Find where the given text appears and provide that cell's center as (X, Y) coordinate. 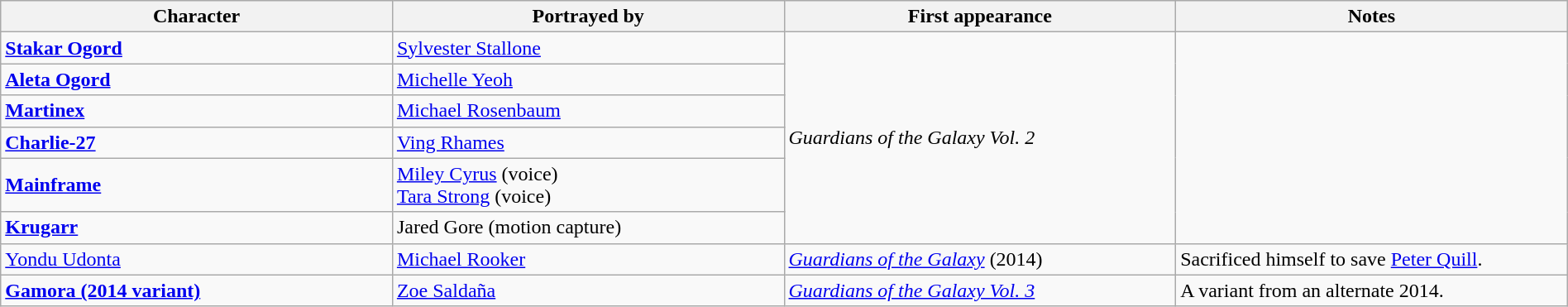
Gamora (2014 variant) (197, 290)
Guardians of the Galaxy Vol. 3 (980, 290)
Sacrificed himself to save Peter Quill. (1372, 259)
Krugarr (197, 228)
Charlie-27 (197, 142)
Notes (1372, 17)
Zoe Saldaña (588, 290)
Guardians of the Galaxy (2014) (980, 259)
Michael Rooker (588, 259)
Martinex (197, 111)
Guardians of the Galaxy Vol. 2 (980, 137)
Miley Cyrus (voice)Tara Strong (voice) (588, 185)
Sylvester Stallone (588, 48)
Portrayed by (588, 17)
Stakar Ogord (197, 48)
Character (197, 17)
Michael Rosenbaum (588, 111)
Mainframe (197, 185)
Michelle Yeoh (588, 79)
Ving Rhames (588, 142)
Jared Gore (motion capture) (588, 228)
Yondu Udonta (197, 259)
First appearance (980, 17)
Aleta Ogord (197, 79)
A variant from an alternate 2014. (1372, 290)
